Search for the cell housing the specified text and yield its (X, Y) center coordinate. 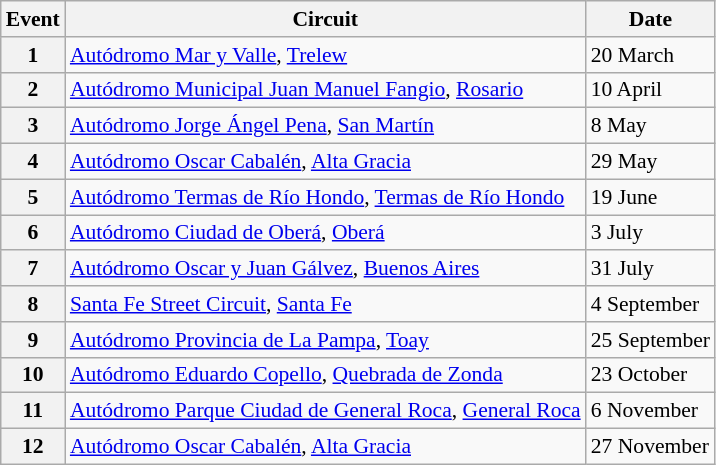
Date (650, 19)
20 March (650, 55)
Event (33, 19)
Santa Fe Street Circuit, Santa Fe (326, 304)
Autódromo Jorge Ángel Pena, San Martín (326, 126)
4 (33, 162)
Autódromo Eduardo Copello, Quebrada de Zonda (326, 375)
29 May (650, 162)
Autódromo Oscar y Juan Gálvez, Buenos Aires (326, 269)
19 June (650, 197)
6 (33, 233)
25 September (650, 340)
1 (33, 55)
Autódromo Termas de Río Hondo, Termas de Río Hondo (326, 197)
Autódromo Parque Ciudad de General Roca, General Roca (326, 411)
Autódromo Mar y Valle, Trelew (326, 55)
3 (33, 126)
27 November (650, 447)
Autódromo Ciudad de Oberá, Oberá (326, 233)
Autódromo Municipal Juan Manuel Fangio, Rosario (326, 90)
10 April (650, 90)
4 September (650, 304)
5 (33, 197)
8 (33, 304)
10 (33, 375)
8 May (650, 126)
Autódromo Provincia de La Pampa, Toay (326, 340)
2 (33, 90)
12 (33, 447)
31 July (650, 269)
23 October (650, 375)
3 July (650, 233)
7 (33, 269)
6 November (650, 411)
9 (33, 340)
11 (33, 411)
Circuit (326, 19)
